Detect which cell encompasses the target text, then output its [X, Y] center coordinate. 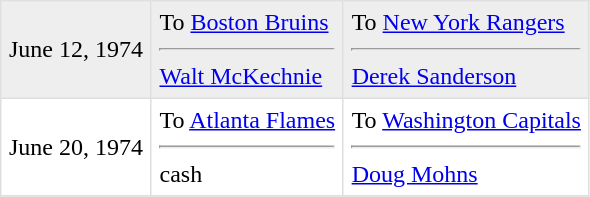
June 20, 1974 [76, 147]
To New York RangersDerek Sanderson [466, 50]
To Boston BruinsWalt McKechnie [247, 50]
June 12, 1974 [76, 50]
To Washington CapitalsDoug Mohns [466, 147]
To Atlanta Flamescash [247, 147]
